Search for the cell housing the specified text and yield its (x, y) center coordinate. 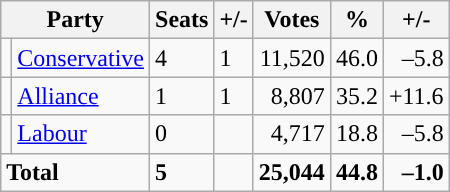
18.8 (356, 134)
4 (182, 58)
+11.6 (416, 96)
% (356, 20)
Seats (182, 20)
Labour (81, 134)
–1.0 (416, 172)
Votes (292, 20)
4,717 (292, 134)
44.8 (356, 172)
Party (76, 20)
Total (76, 172)
Conservative (81, 58)
25,044 (292, 172)
46.0 (356, 58)
0 (182, 134)
8,807 (292, 96)
11,520 (292, 58)
35.2 (356, 96)
Alliance (81, 96)
5 (182, 172)
